Determine the (X, Y) coordinate at the center of the cell enclosing the given text.  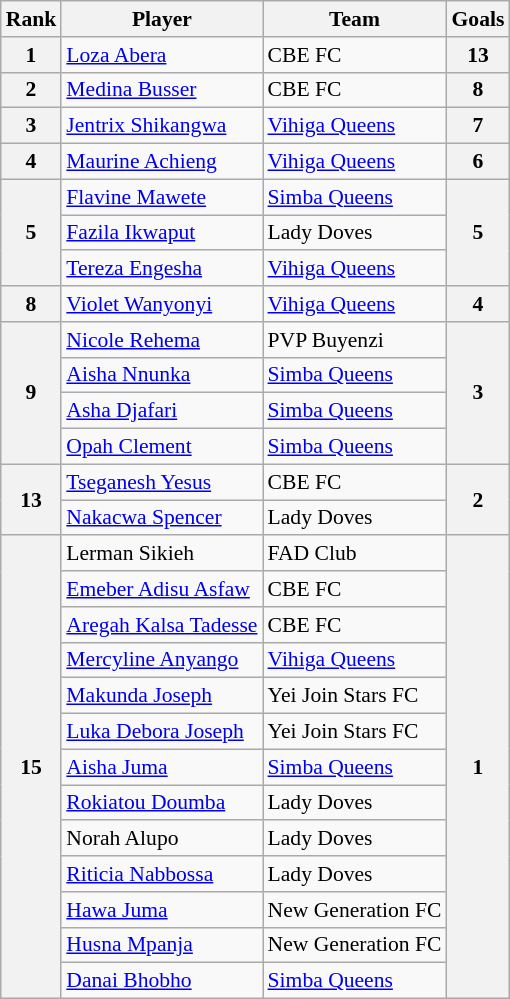
Flavine Mawete (162, 197)
Loza Abera (162, 55)
7 (478, 126)
Opah Clement (162, 447)
Aisha Nnunka (162, 375)
FAD Club (355, 554)
Team (355, 19)
Rank (32, 19)
Luka Debora Joseph (162, 732)
Makunda Joseph (162, 696)
Violet Wanyonyi (162, 304)
Asha Djafari (162, 411)
Player (162, 19)
6 (478, 162)
PVP Buyenzi (355, 340)
Medina Busser (162, 90)
Tseganesh Yesus (162, 482)
Goals (478, 19)
Aregah Kalsa Tadesse (162, 625)
Maurine Achieng (162, 162)
9 (32, 393)
Nicole Rehema (162, 340)
Rokiatou Doumba (162, 803)
Fazila Ikwaput (162, 233)
Nakacwa Spencer (162, 518)
Lerman Sikieh (162, 554)
Emeber Adisu Asfaw (162, 589)
Jentrix Shikangwa (162, 126)
Riticia Nabbossa (162, 874)
Aisha Juma (162, 767)
Mercyline Anyango (162, 660)
Danai Bhobho (162, 981)
15 (32, 768)
Norah Alupo (162, 839)
Husna Mpanja (162, 945)
Hawa Juma (162, 910)
Tereza Engesha (162, 269)
